For the text-containing cell, return its midpoint in [X, Y] coordinate format. 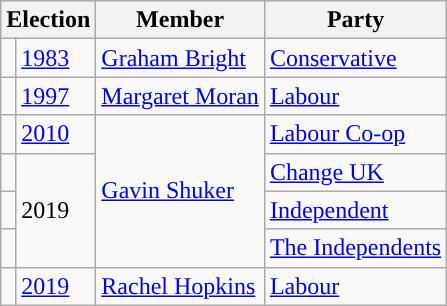
Margaret Moran [180, 96]
Gavin Shuker [180, 191]
Independent [355, 210]
The Independents [355, 248]
Rachel Hopkins [180, 286]
1997 [56, 96]
1983 [56, 58]
Party [355, 20]
Graham Bright [180, 58]
Member [180, 20]
Labour Co-op [355, 134]
Change UK [355, 172]
2010 [56, 134]
Conservative [355, 58]
Election [48, 20]
